Provide the [x, y] coordinate of the cell's center where the given text is located.  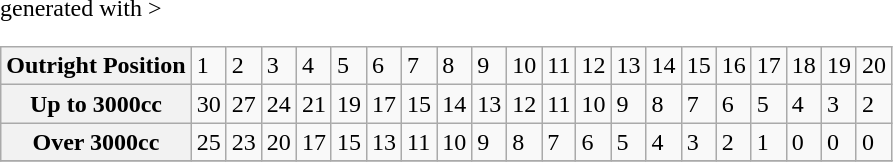
Up to 3000cc [96, 104]
24 [278, 104]
16 [734, 66]
25 [208, 142]
23 [244, 142]
30 [208, 104]
27 [244, 104]
Over 3000cc [96, 142]
21 [314, 104]
Outright Position [96, 66]
18 [804, 66]
